Provide the (X, Y) coordinate of the cell's center where the given text is located.  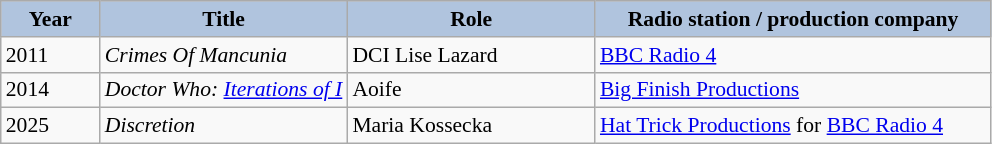
Doctor Who: Iterations of I (224, 90)
Maria Kossecka (471, 126)
2014 (50, 90)
Role (471, 19)
DCI Lise Lazard (471, 55)
Title (224, 19)
Year (50, 19)
2025 (50, 126)
Aoife (471, 90)
Radio station / production company (793, 19)
Hat Trick Productions for BBC Radio 4 (793, 126)
2011 (50, 55)
Big Finish Productions (793, 90)
BBC Radio 4 (793, 55)
Discretion (224, 126)
Crimes Of Mancunia (224, 55)
